Search for the cell housing the specified text and yield its (x, y) center coordinate. 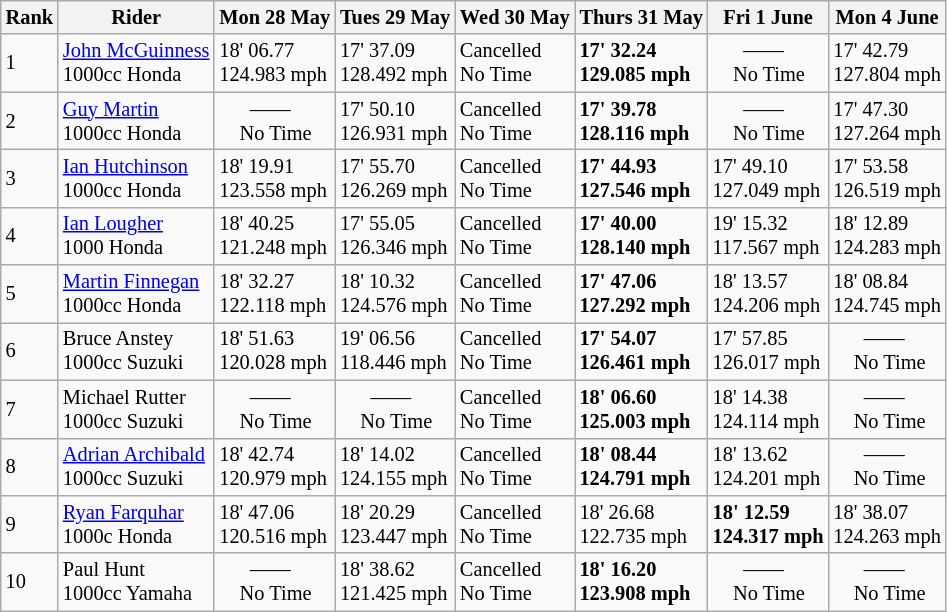
17' 50.10 126.931 mph (395, 121)
18' 12.59 124.317 mph (768, 524)
18' 47.06 120.516 mph (274, 524)
17' 42.79 127.804 mph (886, 63)
Ian Lougher 1000 Honda (136, 236)
19' 06.56 118.446 mph (395, 351)
Adrian Archibald 1000cc Suzuki (136, 467)
17' 32.24 129.085 mph (642, 63)
7 (30, 409)
6 (30, 351)
Mon 28 May (274, 17)
17' 55.70 126.269 mph (395, 178)
18' 51.63 120.028 mph (274, 351)
10 (30, 582)
17' 47.30 127.264 mph (886, 121)
18' 14.02 124.155 mph (395, 467)
Wed 30 May (515, 17)
17' 44.93 127.546 mph (642, 178)
Ryan Farquhar 1000c Honda (136, 524)
Bruce Anstey 1000cc Suzuki (136, 351)
18' 06.77 124.983 mph (274, 63)
9 (30, 524)
2 (30, 121)
18' 08.84 124.745 mph (886, 294)
4 (30, 236)
18' 06.60 125.003 mph (642, 409)
Michael Rutter 1000cc Suzuki (136, 409)
17' 54.07 126.461 mph (642, 351)
17' 49.10 127.049 mph (768, 178)
18' 14.38 124.114 mph (768, 409)
3 (30, 178)
17' 55.05 126.346 mph (395, 236)
18' 38.07 124.263 mph (886, 524)
17' 39.78 128.116 mph (642, 121)
18' 42.74 120.979 mph (274, 467)
Ian Hutchinson 1000cc Honda (136, 178)
5 (30, 294)
17' 53.58 126.519 mph (886, 178)
18' 19.91 123.558 mph (274, 178)
Rank (30, 17)
18' 32.27 122.118 mph (274, 294)
Rider (136, 17)
Mon 4 June (886, 17)
17' 57.85 126.017 mph (768, 351)
Fri 1 June (768, 17)
Thurs 31 May (642, 17)
18' 16.20 123.908 mph (642, 582)
8 (30, 467)
18' 20.29 123.447 mph (395, 524)
17' 37.09 128.492 mph (395, 63)
Paul Hunt 1000cc Yamaha (136, 582)
18' 26.68 122.735 mph (642, 524)
Martin Finnegan 1000cc Honda (136, 294)
18' 08.44 124.791 mph (642, 467)
18' 13.62 124.201 mph (768, 467)
John McGuinness 1000cc Honda (136, 63)
18' 40.25 121.248 mph (274, 236)
17' 40.00 128.140 mph (642, 236)
18' 38.62 121.425 mph (395, 582)
19' 15.32 117.567 mph (768, 236)
1 (30, 63)
Tues 29 May (395, 17)
Guy Martin 1000cc Honda (136, 121)
18' 10.32 124.576 mph (395, 294)
18' 13.57 124.206 mph (768, 294)
18' 12.89 124.283 mph (886, 236)
17' 47.06 127.292 mph (642, 294)
